Pinpoint the cell where the given text exists, returning its (X, Y) midpoint coordinate. 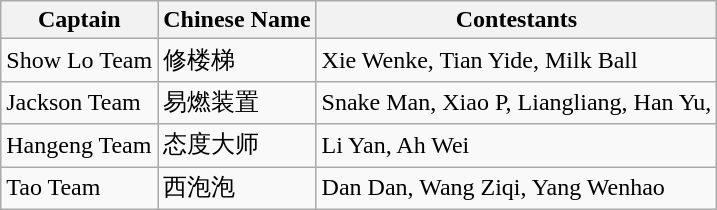
Snake Man, Xiao P, Liangliang, Han Yu, (516, 102)
西泡泡 (237, 188)
Jackson Team (80, 102)
Hangeng Team (80, 146)
Chinese Name (237, 20)
Show Lo Team (80, 60)
Captain (80, 20)
易燃装置 (237, 102)
Li Yan, Ah Wei (516, 146)
Tao Team (80, 188)
Xie Wenke, Tian Yide, Milk Ball (516, 60)
态度大师 (237, 146)
Dan Dan, Wang Ziqi, Yang Wenhao (516, 188)
修楼梯 (237, 60)
Contestants (516, 20)
